Detect which cell encompasses the target text, then output its [x, y] center coordinate. 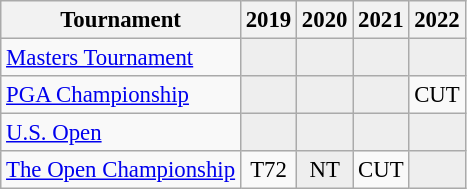
2022 [437, 20]
NT [325, 170]
Masters Tournament [121, 58]
U.S. Open [121, 133]
2020 [325, 20]
Tournament [121, 20]
The Open Championship [121, 170]
2019 [268, 20]
2021 [381, 20]
T72 [268, 170]
PGA Championship [121, 95]
